Determine the (X, Y) coordinate at the center of the cell enclosing the given text.  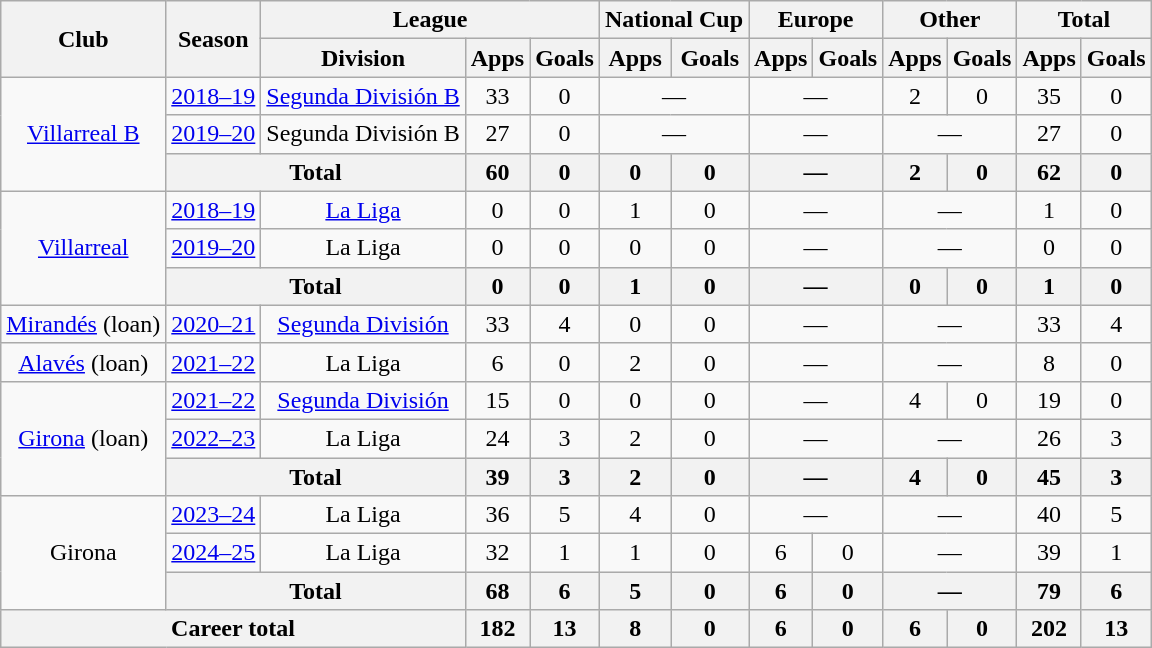
35 (1049, 96)
45 (1049, 477)
24 (497, 438)
League (430, 20)
15 (497, 400)
2020–21 (214, 324)
68 (497, 591)
Girona (84, 553)
60 (497, 172)
36 (497, 515)
Europe (816, 20)
62 (1049, 172)
Villarreal (84, 248)
Division (363, 58)
Girona (loan) (84, 438)
Alavés (loan) (84, 362)
40 (1049, 515)
2023–24 (214, 515)
26 (1049, 438)
National Cup (674, 20)
2024–25 (214, 553)
Mirandés (loan) (84, 324)
182 (497, 629)
19 (1049, 400)
202 (1049, 629)
Season (214, 39)
32 (497, 553)
Club (84, 39)
Career total (233, 629)
Villarreal B (84, 134)
79 (1049, 591)
Other (950, 20)
2022–23 (214, 438)
